From the cell containing the given text, extract its center point as (X, Y) coordinate. 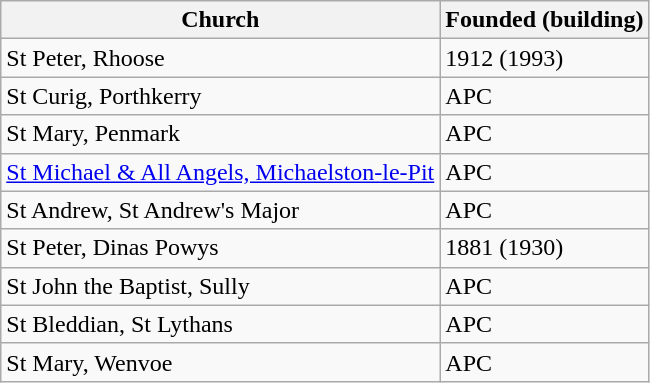
Church (220, 20)
St Peter, Dinas Powys (220, 248)
St Mary, Penmark (220, 134)
St John the Baptist, Sully (220, 286)
1912 (1993) (544, 58)
St Curig, Porthkerry (220, 96)
St Bleddian, St Lythans (220, 324)
1881 (1930) (544, 248)
St Andrew, St Andrew's Major (220, 210)
St Peter, Rhoose (220, 58)
St Michael & All Angels, Michaelston-le-Pit (220, 172)
Founded (building) (544, 20)
St Mary, Wenvoe (220, 362)
